Provide the (x, y) coordinate of the cell's center where the given text is located.  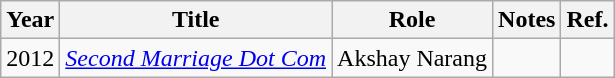
Title (196, 20)
2012 (30, 58)
Ref. (588, 20)
Second Marriage Dot Com (196, 58)
Akshay Narang (412, 58)
Notes (527, 20)
Year (30, 20)
Role (412, 20)
